Return [X, Y] of the center of cell containing provided text 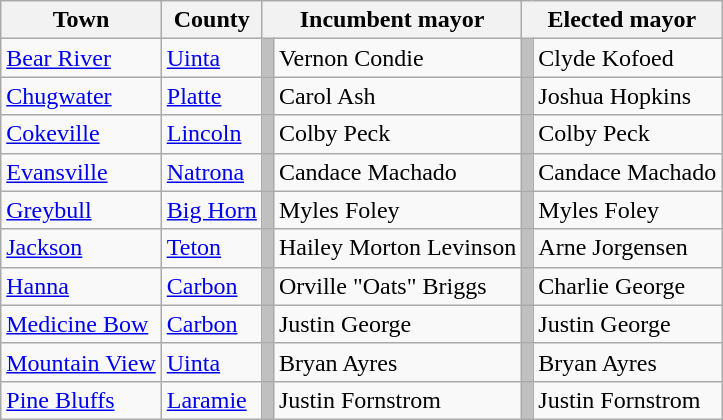
Platte [212, 96]
Pine Bluffs [81, 400]
Town [81, 20]
Chugwater [81, 96]
Greybull [81, 210]
Charlie George [628, 286]
Joshua Hopkins [628, 96]
Bear River [81, 58]
Hailey Morton Levinson [397, 248]
Teton [212, 248]
Clyde Kofoed [628, 58]
Big Horn [212, 210]
Laramie [212, 400]
Jackson [81, 248]
Hanna [81, 286]
County [212, 20]
Orville "Oats" Briggs [397, 286]
Carol Ash [397, 96]
Elected mayor [622, 20]
Cokeville [81, 134]
Arne Jorgensen [628, 248]
Medicine Bow [81, 324]
Mountain View [81, 362]
Natrona [212, 172]
Lincoln [212, 134]
Vernon Condie [397, 58]
Evansville [81, 172]
Incumbent mayor [392, 20]
